From the cell containing the given text, extract its center point as (x, y) coordinate. 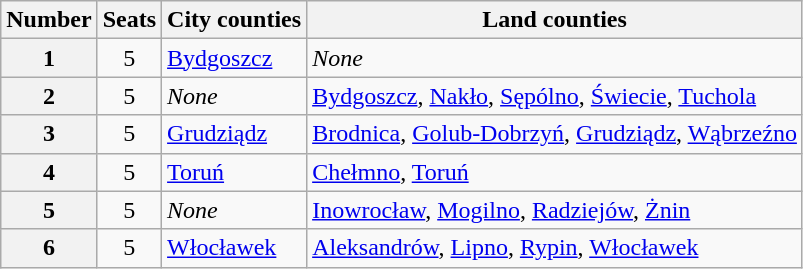
6 (49, 248)
Grudziądz (234, 134)
Number (49, 20)
Inowrocław, Mogilno, Radziejów, Żnin (555, 210)
1 (49, 58)
Toruń (234, 172)
4 (49, 172)
Aleksandrów, Lipno, Rypin, Włocławek (555, 248)
Bydgoszcz, Nakło, Sępólno, Świecie, Tuchola (555, 96)
Włocławek (234, 248)
City counties (234, 20)
3 (49, 134)
Brodnica, Golub-Dobrzyń, Grudziądz, Wąbrzeźno (555, 134)
Seats (129, 20)
Bydgoszcz (234, 58)
Chełmno, Toruń (555, 172)
2 (49, 96)
Land counties (555, 20)
